Capture the cell that displays the provided text and extract its [X, Y] central coordinate. 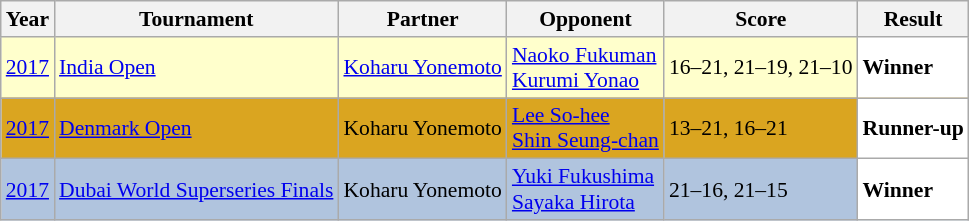
Dubai World Superseries Finals [196, 190]
Runner-up [914, 128]
Opponent [586, 19]
Score [761, 19]
Denmark Open [196, 128]
13–21, 16–21 [761, 128]
21–16, 21–15 [761, 190]
Yuki Fukushima Sayaka Hirota [586, 190]
Partner [422, 19]
Lee So-hee Shin Seung-chan [586, 128]
Tournament [196, 19]
Naoko Fukuman Kurumi Yonao [586, 68]
India Open [196, 68]
Result [914, 19]
16–21, 21–19, 21–10 [761, 68]
Year [28, 19]
